Scan for the cell matching the given text and deliver its (X, Y) coordinate at center. 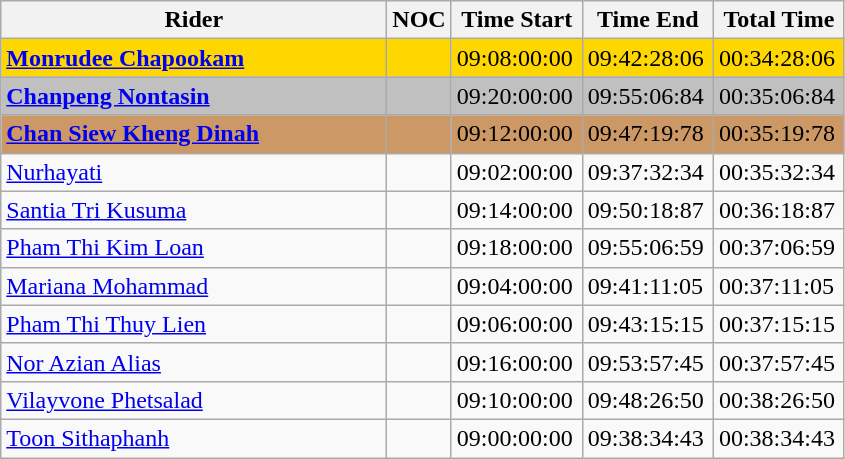
09:02:00:00 (516, 172)
Mariana Mohammad (194, 286)
09:47:19:78 (648, 134)
09:48:26:50 (648, 400)
09:41:11:05 (648, 286)
09:53:57:45 (648, 362)
09:04:00:00 (516, 286)
Time End (648, 20)
00:36:18:87 (778, 210)
Vilayvone Phetsalad (194, 400)
09:37:32:34 (648, 172)
09:06:00:00 (516, 324)
Pham Thi Thuy Lien (194, 324)
00:37:15:15 (778, 324)
Pham Thi Kim Loan (194, 248)
00:37:11:05 (778, 286)
09:43:15:15 (648, 324)
00:35:19:78 (778, 134)
09:16:00:00 (516, 362)
09:20:00:00 (516, 96)
00:37:06:59 (778, 248)
00:34:28:06 (778, 58)
Santia Tri Kusuma (194, 210)
00:35:32:34 (778, 172)
Time Start (516, 20)
Toon Sithaphanh (194, 438)
09:08:00:00 (516, 58)
Monrudee Chapookam (194, 58)
09:42:28:06 (648, 58)
09:12:00:00 (516, 134)
Chan Siew Kheng Dinah (194, 134)
09:38:34:43 (648, 438)
Nor Azian Alias (194, 362)
Nurhayati (194, 172)
00:38:34:43 (778, 438)
Rider (194, 20)
09:10:00:00 (516, 400)
09:18:00:00 (516, 248)
09:14:00:00 (516, 210)
Total Time (778, 20)
09:00:00:00 (516, 438)
09:55:06:59 (648, 248)
09:55:06:84 (648, 96)
09:50:18:87 (648, 210)
00:35:06:84 (778, 96)
NOC (419, 20)
00:37:57:45 (778, 362)
Chanpeng Nontasin (194, 96)
00:38:26:50 (778, 400)
